Output the (x, y) coordinate of the center of the cell containing the given text.  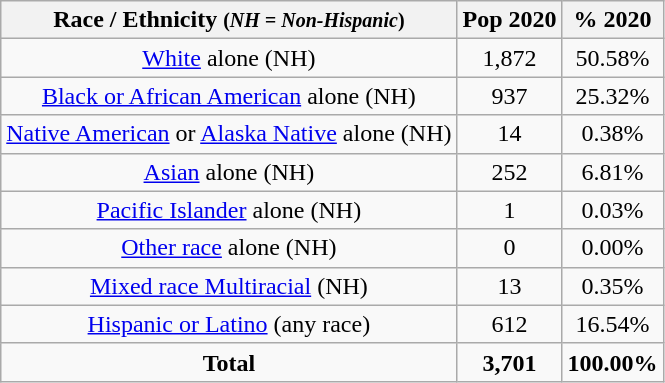
252 (510, 172)
Total (229, 362)
Pop 2020 (510, 20)
Native American or Alaska Native alone (NH) (229, 134)
Pacific Islander alone (NH) (229, 210)
0.03% (612, 210)
White alone (NH) (229, 58)
25.32% (612, 96)
16.54% (612, 324)
100.00% (612, 362)
Asian alone (NH) (229, 172)
0.35% (612, 286)
13 (510, 286)
50.58% (612, 58)
0.00% (612, 248)
6.81% (612, 172)
Mixed race Multiracial (NH) (229, 286)
14 (510, 134)
Black or African American alone (NH) (229, 96)
937 (510, 96)
% 2020 (612, 20)
Hispanic or Latino (any race) (229, 324)
Race / Ethnicity (NH = Non-Hispanic) (229, 20)
612 (510, 324)
3,701 (510, 362)
Other race alone (NH) (229, 248)
1,872 (510, 58)
1 (510, 210)
0.38% (612, 134)
0 (510, 248)
